Scan for the cell matching the given text and deliver its (X, Y) coordinate at center. 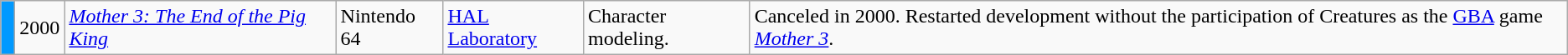
2000 (40, 28)
Canceled in 2000. Restarted development without the participation of Creatures as the GBA game Mother 3. (1158, 28)
Nintendo 64 (389, 28)
HAL Laboratory (513, 28)
Character modeling. (667, 28)
Mother 3: The End of the Pig King (200, 28)
